Detect which cell encompasses the target text, then output its [X, Y] center coordinate. 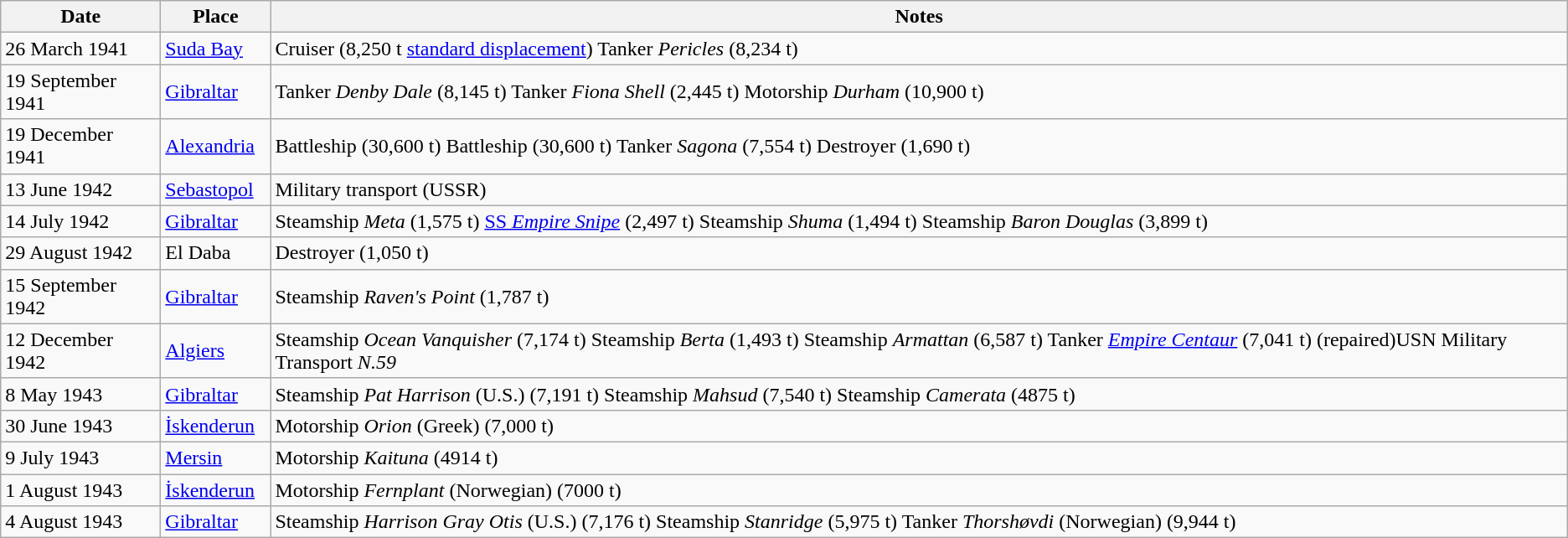
13 June 1942 [80, 189]
Tanker Denby Dale (8,145 t) Tanker Fiona Shell (2,445 t) Motorship Durham (10,900 t) [919, 92]
Motorship Kaituna (4914 t) [919, 458]
Destroyer (1,050 t) [919, 253]
12 December 1942 [80, 350]
Algiers [216, 350]
15 September 1942 [80, 297]
30 June 1943 [80, 426]
Suda Bay [216, 49]
8 May 1943 [80, 394]
9 July 1943 [80, 458]
Motorship Fernplant (Norwegian) (7000 t) [919, 490]
Place [216, 17]
Notes [919, 17]
Date [80, 17]
Battleship (30,600 t) Battleship (30,600 t) Tanker Sagona (7,554 t) Destroyer (1,690 t) [919, 146]
El Daba [216, 253]
Steamship Meta (1,575 t) SS Empire Snipe (2,497 t) Steamship Shuma (1,494 t) Steamship Baron Douglas (3,899 t) [919, 221]
Motorship Orion (Greek) (7,000 t) [919, 426]
14 July 1942 [80, 221]
26 March 1941 [80, 49]
Alexandria [216, 146]
Sebastopol [216, 189]
19 September 1941 [80, 92]
4 August 1943 [80, 522]
1 August 1943 [80, 490]
29 August 1942 [80, 253]
Cruiser (8,250 t standard displacement) Tanker Pericles (8,234 t) [919, 49]
Steamship Harrison Gray Otis (U.S.) (7,176 t) Steamship Stanridge (5,975 t) Tanker Thorshøvdi (Norwegian) (9,944 t) [919, 522]
Military transport (USSR) [919, 189]
Mersin [216, 458]
Steamship Pat Harrison (U.S.) (7,191 t) Steamship Mahsud (7,540 t) Steamship Camerata (4875 t) [919, 394]
Steamship Raven's Point (1,787 t) [919, 297]
19 December 1941 [80, 146]
